Extract the (x, y) coordinate from the center of the cell holding the provided text.  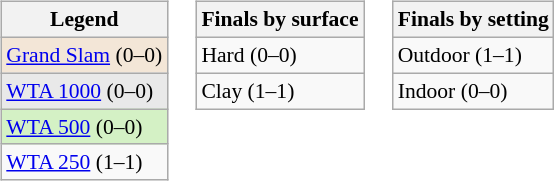
Finals by surface (280, 20)
Grand Slam (0–0) (84, 55)
WTA 250 (1–1) (84, 162)
Hard (0–0) (280, 55)
Outdoor (1–1) (474, 55)
Indoor (0–0) (474, 91)
Legend (84, 20)
WTA 1000 (0–0) (84, 91)
WTA 500 (0–0) (84, 127)
Clay (1–1) (280, 91)
Finals by setting (474, 20)
